Find where the given text appears and provide that cell's center as [X, Y] coordinate. 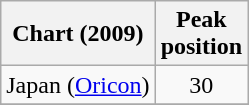
30 [201, 85]
Japan (Oricon) [78, 85]
Chart (2009) [78, 34]
Peakposition [201, 34]
